Capture the cell that displays the provided text and extract its [x, y] central coordinate. 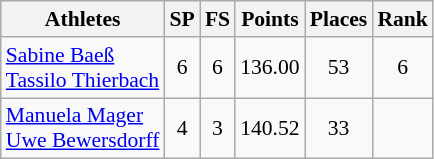
Manuela MagerUwe Bewersdorff [83, 128]
140.52 [270, 128]
Sabine BaeßTassilo Thierbach [83, 68]
Points [270, 19]
FS [218, 19]
Places [339, 19]
3 [218, 128]
33 [339, 128]
53 [339, 68]
4 [182, 128]
136.00 [270, 68]
Athletes [83, 19]
Rank [402, 19]
SP [182, 19]
